From the cell containing the given text, extract its center point as (X, Y) coordinate. 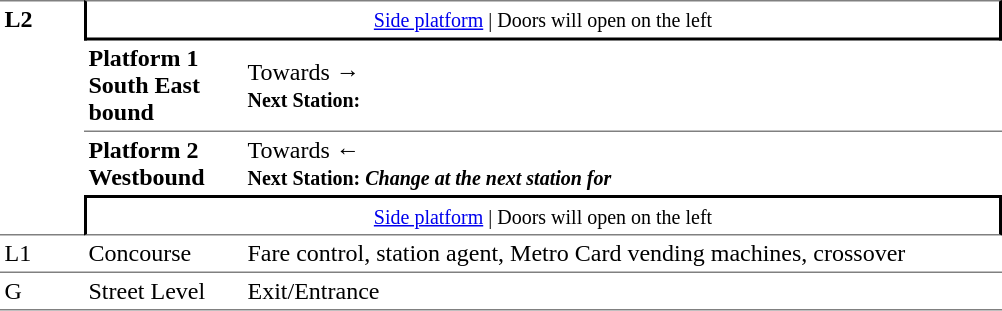
Street Level (164, 292)
Concourse (164, 254)
Towards ← Next Station: Change at the next station for (622, 164)
L1 (42, 254)
Fare control, station agent, Metro Card vending machines, crossover (622, 254)
L2 (42, 118)
Platform 2Westbound (164, 164)
Platform 1South East bound (164, 86)
Exit/Entrance (622, 292)
Towards → Next Station: (622, 86)
G (42, 292)
